Output the [X, Y] coordinate of the center of the cell containing the given text.  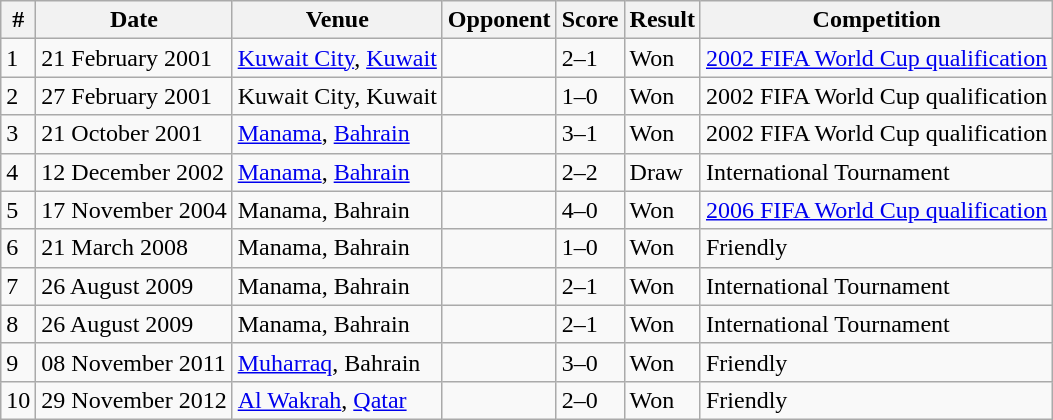
9 [18, 362]
8 [18, 324]
Result [662, 20]
Opponent [499, 20]
Al Wakrah, Qatar [337, 400]
Draw [662, 172]
08 November 2011 [134, 362]
29 November 2012 [134, 400]
3 [18, 134]
21 February 2001 [134, 58]
4–0 [590, 210]
2 [18, 96]
27 February 2001 [134, 96]
3–0 [590, 362]
Date [134, 20]
12 December 2002 [134, 172]
2–2 [590, 172]
21 March 2008 [134, 248]
Score [590, 20]
4 [18, 172]
Muharraq, Bahrain [337, 362]
Venue [337, 20]
21 October 2001 [134, 134]
# [18, 20]
6 [18, 248]
10 [18, 400]
3–1 [590, 134]
Competition [876, 20]
17 November 2004 [134, 210]
2–0 [590, 400]
5 [18, 210]
2006 FIFA World Cup qualification [876, 210]
1 [18, 58]
7 [18, 286]
